Provide the [X, Y] coordinate of the cell's center where the given text is located.  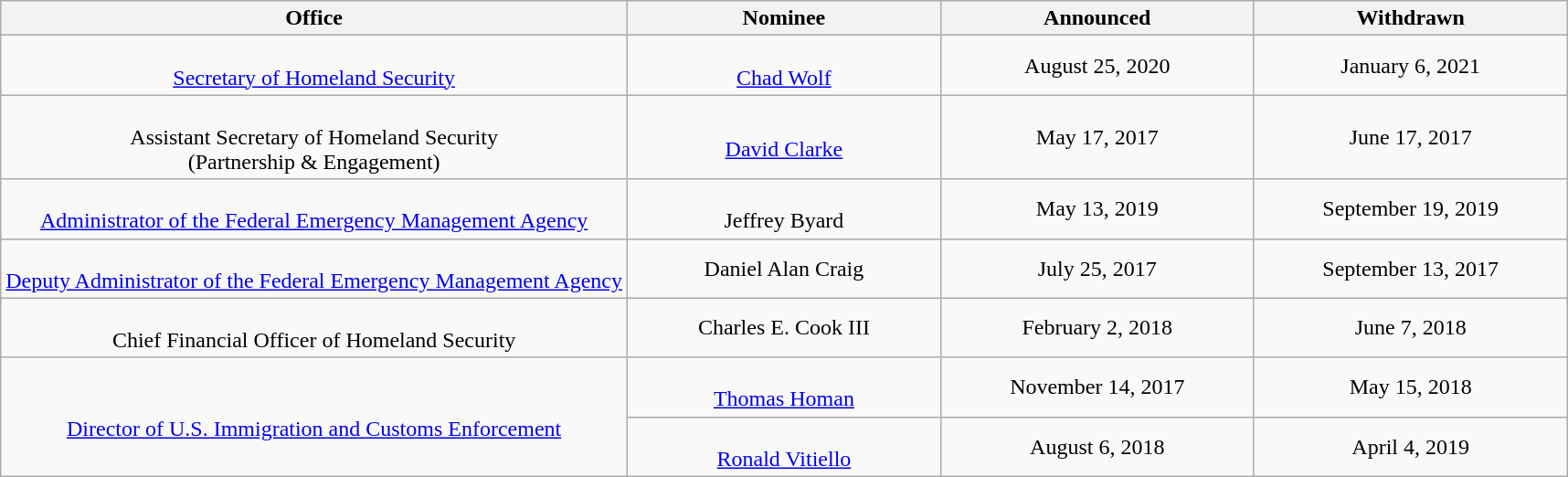
David Clarke [784, 137]
Deputy Administrator of the Federal Emergency Management Agency [314, 269]
Director of U.S. Immigration and Customs Enforcement [314, 417]
July 25, 2017 [1097, 269]
Administrator of the Federal Emergency Management Agency [314, 208]
February 2, 2018 [1097, 327]
June 7, 2018 [1411, 327]
September 19, 2019 [1411, 208]
April 4, 2019 [1411, 446]
May 13, 2019 [1097, 208]
August 25, 2020 [1097, 66]
May 15, 2018 [1411, 387]
Ronald Vitiello [784, 446]
Secretary of Homeland Security [314, 66]
Nominee [784, 18]
August 6, 2018 [1097, 446]
Assistant Secretary of Homeland Security(Partnership & Engagement) [314, 137]
Withdrawn [1411, 18]
May 17, 2017 [1097, 137]
Daniel Alan Craig [784, 269]
Charles E. Cook III [784, 327]
June 17, 2017 [1411, 137]
Thomas Homan [784, 387]
November 14, 2017 [1097, 387]
September 13, 2017 [1411, 269]
Office [314, 18]
Announced [1097, 18]
January 6, 2021 [1411, 66]
Jeffrey Byard [784, 208]
Chad Wolf [784, 66]
Chief Financial Officer of Homeland Security [314, 327]
